Provide the [x, y] coordinate of the cell's center where the given text is located.  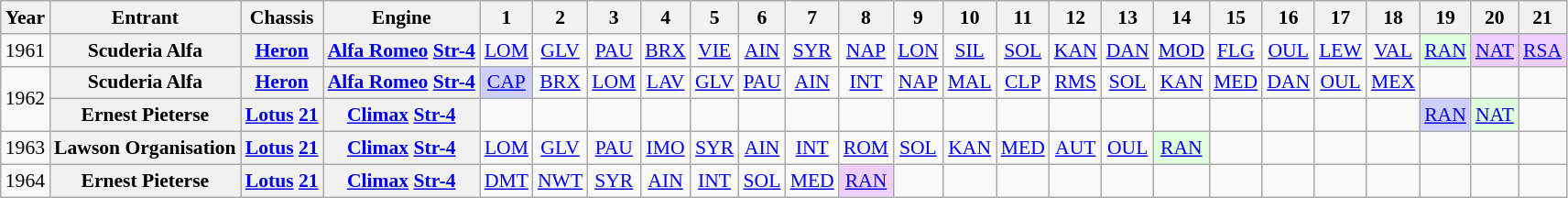
9 [918, 17]
20 [1495, 17]
ROM [866, 148]
13 [1128, 17]
12 [1075, 17]
CAP [506, 82]
DMT [506, 181]
3 [614, 17]
VIE [714, 50]
4 [665, 17]
LON [918, 50]
14 [1181, 17]
17 [1341, 17]
LEW [1341, 50]
FLG [1236, 50]
2 [561, 17]
21 [1542, 17]
1 [506, 17]
1963 [26, 148]
Year [26, 17]
MAL [970, 82]
Entrant [145, 17]
LAV [665, 82]
15 [1236, 17]
10 [970, 17]
MEX [1393, 82]
AUT [1075, 148]
7 [812, 17]
RMS [1075, 82]
19 [1445, 17]
1961 [26, 50]
8 [866, 17]
6 [762, 17]
1962 [26, 99]
11 [1023, 17]
IMO [665, 148]
Chassis [282, 17]
5 [714, 17]
RSA [1542, 50]
1964 [26, 181]
16 [1288, 17]
CLP [1023, 82]
SIL [970, 50]
Lawson Organisation [145, 148]
Engine [401, 17]
18 [1393, 17]
MOD [1181, 50]
NWT [561, 181]
VAL [1393, 50]
